Pinpoint the cell where the given text exists, returning its (X, Y) midpoint coordinate. 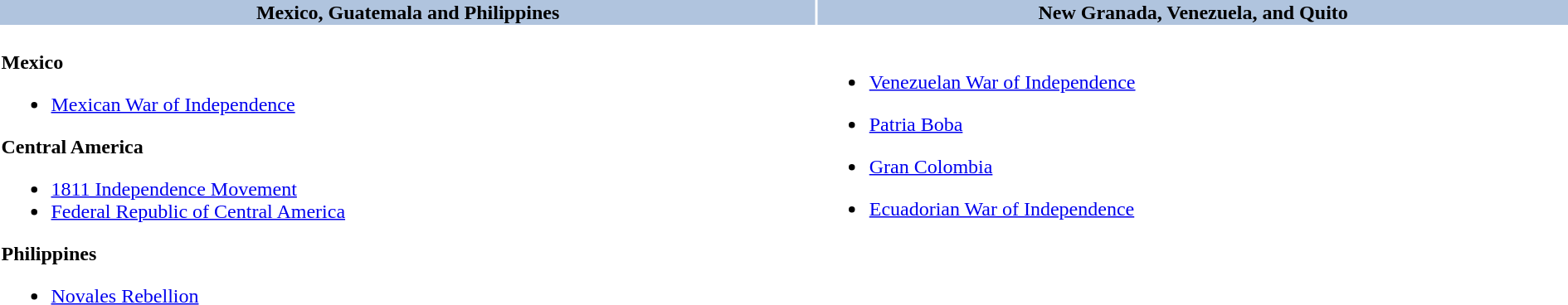
New Granada, Venezuela, and Quito (1193, 12)
Mexico, Guatemala and Philippines (408, 12)
